Provide the [X, Y] coordinate of the cell's center where the given text is located.  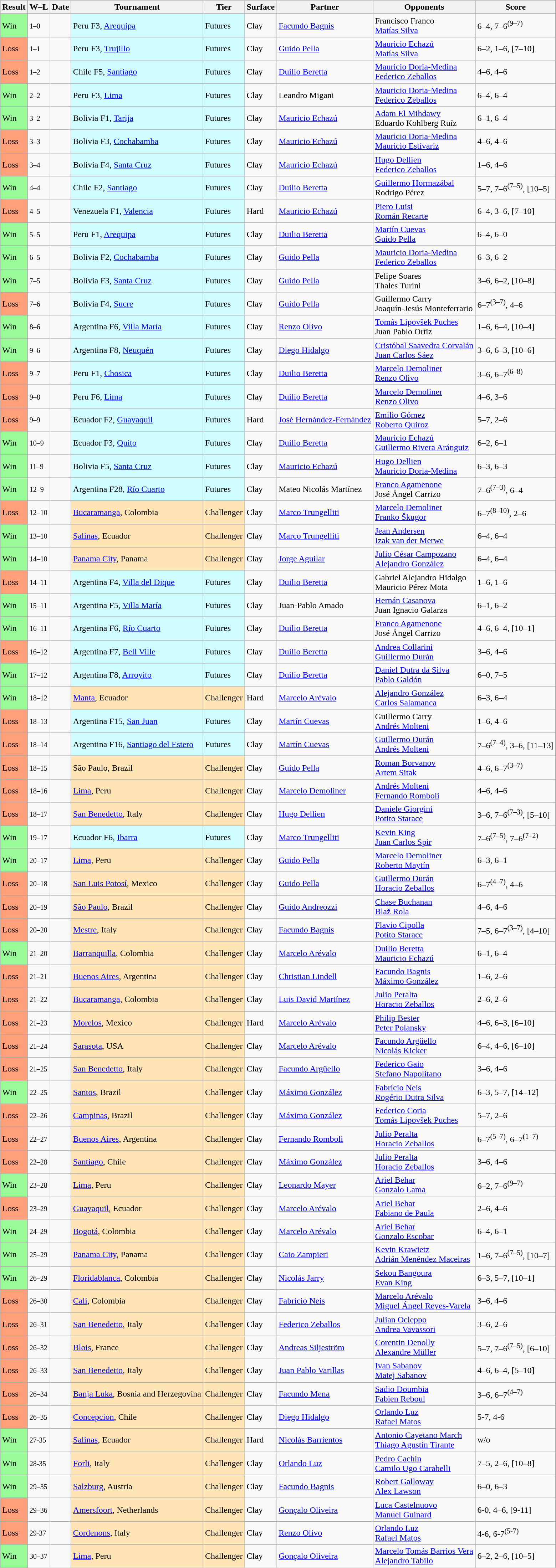
3–6, 6–7(4–7) [516, 1394]
29–35 [39, 1486]
26–35 [39, 1417]
4–6, 3–6 [516, 396]
Bolivia F4, Santa Cruz [137, 165]
5-7, 4-6 [516, 1417]
6–2, 7–6(9–7) [516, 1185]
Ariel Behar Gonzalo Escobar [424, 1231]
4–6, 6–4, [10–1] [516, 628]
Julio César Campozano Alejandro González [424, 559]
Mestre, Italy [137, 930]
Marcelo Tomás Barrios Vera Alejandro Tabilo [424, 1556]
Opponents [424, 7]
23–29 [39, 1208]
5–7, 7–6(7–5), [6–10] [516, 1347]
Argentina F8, Arroyito [137, 675]
7–6(7–5), 7–6(7–2) [516, 837]
Kevin Krawietz Adrián Menéndez Maceiras [424, 1255]
24–29 [39, 1231]
6–4, 6–1 [516, 1231]
14–11 [39, 582]
4–6, 6–7(3–7) [516, 768]
26–30 [39, 1301]
Fabrício Neis Rogério Dutra Silva [424, 1092]
3–6, 6–2, [10–8] [516, 280]
Facundo Bagnis Máximo González [424, 976]
19–17 [39, 837]
29–36 [39, 1510]
Argentina F8, Neuquén [137, 350]
Date [61, 7]
Bolivia F2, Cochabamba [137, 257]
1–6, 7–6(7–5), [10–7] [516, 1255]
26–33 [39, 1370]
5–7, 7–6(7–5), [10–5] [516, 187]
W–L [39, 7]
21–21 [39, 976]
1–1 [39, 48]
18–14 [39, 744]
Facundo Argüello Nicolás Kicker [424, 1046]
Forli, Italy [137, 1464]
José Hernández-Fernández [325, 420]
6–7(8–10), 2–6 [516, 513]
Guillermo Carry Joaquín-Jesús Monteferrario [424, 304]
Peru F3, Trujillo [137, 48]
20–19 [39, 907]
10–9 [39, 443]
7–5 [39, 280]
Roman Borvanov Artem Sitak [424, 768]
Guillermo Carry Andrés Molteni [424, 721]
Amersfoort, Netherlands [137, 1510]
28-35 [39, 1464]
Emilio Gómez Roberto Quiroz [424, 420]
Campinas, Brazil [137, 1116]
Score [516, 7]
Marcelo Arévalo Miguel Ángel Reyes-Varela [424, 1301]
Leonardo Mayer [325, 1185]
Hugo Dellien [325, 814]
21–22 [39, 999]
13–10 [39, 535]
Bolivia F5, Santa Cruz [137, 466]
Result [14, 7]
6–3, 5–7, [10–1] [516, 1277]
20–20 [39, 930]
w/o [516, 1440]
Bolivia F4, Sucre [137, 304]
6–0, 6–3 [516, 1486]
Floridablanca, Colombia [137, 1277]
Pedro Cachin Camilo Ugo Carabelli [424, 1464]
Luis David Martínez [325, 999]
22–28 [39, 1162]
6–7(4–7), 4–6 [516, 883]
Felipe Soares Thales Turini [424, 280]
Marcelo Demoliner Franko Škugor [424, 513]
Hugo Dellien Federico Zeballos [424, 165]
Flavio Cipolla Potito Starace [424, 930]
14–10 [39, 559]
Jean Andersen Izak van der Merwe [424, 535]
Ecuador F3, Quito [137, 443]
6–3, 6–1 [516, 860]
1–0 [39, 26]
Bolivia F1, Tarija [137, 118]
6–7(5–7), 6–7(1–7) [516, 1138]
Christian Lindell [325, 976]
6–4, 6–0 [516, 234]
21–25 [39, 1069]
Peru F3, Arequipa [137, 26]
7–5, 6–7(3–7), [4–10] [516, 930]
Argentina F6, Villa María [137, 327]
Francisco Franco Matías Silva [424, 26]
6–4, 4–6, [6–10] [516, 1046]
22–26 [39, 1116]
2–2 [39, 95]
Andreas Siljeström [325, 1347]
Banja Luka, Bosnia and Herzegovina [137, 1394]
Antonio Cayetano March Thiago Agustín Tirante [424, 1440]
Guayaquil, Ecuador [137, 1208]
Manta, Ecuador [137, 698]
4–5 [39, 211]
Leandro Migani [325, 95]
3–6, 7–6(7–3), [5–10] [516, 814]
Orlando Luz [325, 1464]
23–28 [39, 1185]
Bolivia F3, Cochabamba [137, 141]
3–2 [39, 118]
1–6, 6–4, [10–4] [516, 327]
Philip Bester Peter Polansky [424, 1022]
Federico Gaio Stefano Napolitano [424, 1069]
20–17 [39, 860]
26–29 [39, 1277]
25–29 [39, 1255]
Ariel Behar Gonzalo Lama [424, 1185]
Cordenons, Italy [137, 1533]
Partner [325, 7]
Santos, Brazil [137, 1092]
Martín Cuevas Guido Pella [424, 234]
Sadio Doumbia Fabien Reboul [424, 1394]
6–1, 6–2 [516, 605]
Argentina F16, Santiago del Estero [137, 744]
15–11 [39, 605]
Adam El Mihdawy Eduardo Kohlberg Ruíz [424, 118]
9–7 [39, 374]
Cristóbal Saavedra Corvalán Juan Carlos Sáez [424, 350]
Nicolás Barrientos [325, 1440]
Ecuador F2, Guayaquil [137, 420]
Cali, Colombia [137, 1301]
Guido Andreozzi [325, 907]
Argentina F15, San Juan [137, 721]
26–32 [39, 1347]
Fabrício Neis [325, 1301]
5–5 [39, 234]
6–3, 6–2 [516, 257]
Santiago, Chile [137, 1162]
Mateo Nicolás Martínez [325, 489]
29-37 [39, 1533]
Peru F3, Lima [137, 95]
Chile F2, Santiago [137, 187]
30–37 [39, 1556]
6–3, 6–3 [516, 466]
Chile F5, Santiago [137, 72]
Corentin Denolly Alexandre Müller [424, 1347]
Ariel Behar Fabiano de Paula [424, 1208]
6–5 [39, 257]
Tier [224, 7]
Federico Coria Tomás Lipovšek Puches [424, 1116]
16–12 [39, 652]
7–6 [39, 304]
Venezuela F1, Valencia [137, 211]
20–18 [39, 883]
Jorge Aguilar [325, 559]
3–6, 6–7(6–8) [516, 374]
18–12 [39, 698]
Kevin King Juan Carlos Spir [424, 837]
12–10 [39, 513]
6–2, 2–6, [10–5] [516, 1556]
Ecuador F6, Ibarra [137, 837]
Hernán Casanova Juan Ignacio Galarza [424, 605]
Morelos, Mexico [137, 1022]
18–13 [39, 721]
9–9 [39, 420]
6–0, 7–5 [516, 675]
Guillermo Hormazábal Rodrigo Pérez [424, 187]
7–6(7–3), 6–4 [516, 489]
Bolivia F3, Santa Cruz [137, 280]
Peru F6, Lima [137, 396]
22–25 [39, 1092]
Barranquilla, Colombia [137, 953]
4–4 [39, 187]
Concepcion, Chile [137, 1417]
Federico Zeballos [325, 1324]
Guillermo Durán Horacio Zeballos [424, 883]
21–20 [39, 953]
Marcelo Demoliner Roberto Maytín [424, 860]
Fernando Romboli [325, 1138]
4-6, 6-7(5-7) [516, 1533]
Surface [261, 7]
22–27 [39, 1138]
6–4, 3–6, [7–10] [516, 211]
Facundo Argüello [325, 1069]
Argentina F4, Villa del Dique [137, 582]
Luca Castelnuovo Manuel Guinard [424, 1510]
3–6, 2–6 [516, 1324]
Robert Galloway Alex Lawson [424, 1486]
6-0, 4–6, [9-11] [516, 1510]
Argentina F7, Bell Ville [137, 652]
Guillermo Durán Andrés Molteni [424, 744]
Ivan Sabanov Matej Sabanov [424, 1370]
4–6, 6–3, [6–10] [516, 1022]
17–12 [39, 675]
1–6, 1–6 [516, 582]
18–15 [39, 768]
Mauricio Doria-Medina Mauricio Estívariz [424, 141]
Blois, France [137, 1347]
Peru F1, Chosica [137, 374]
16–11 [39, 628]
18–17 [39, 814]
Argentina F6, Río Cuarto [137, 628]
Tournament [137, 7]
8–6 [39, 327]
11–9 [39, 466]
Salzburg, Austria [137, 1486]
Julian Ocleppo Andrea Vavassori [424, 1324]
3–6, 6–3, [10–6] [516, 350]
Peru F1, Arequipa [137, 234]
Piero Luisi Román Recarte [424, 211]
Hugo Dellien Mauricio Doria-Medina [424, 466]
21–23 [39, 1022]
Nicolás Jarry [325, 1277]
9–6 [39, 350]
Daniel Dutra da Silva Pablo Galdón [424, 675]
Juan Pablo Varillas [325, 1370]
3–4 [39, 165]
Gabriel Alejandro Hidalgo Mauricio Pérez Mota [424, 582]
Facundo Mena [325, 1394]
9–8 [39, 396]
2–6, 4–6 [516, 1208]
Bogotá, Colombia [137, 1231]
3–3 [39, 141]
Mauricio Echazú Matías Silva [424, 48]
Marcelo Demoliner [325, 791]
18–16 [39, 791]
Juan-Pablo Amado [325, 605]
2–6, 2–6 [516, 999]
6–3, 6–4 [516, 698]
6–3, 5–7, [14–12] [516, 1092]
Caio Zampieri [325, 1255]
7–5, 2–6, [10–8] [516, 1464]
6–7(3–7), 4–6 [516, 304]
Andrea Collarini Guillermo Durán [424, 652]
7–6(7–4), 3–6, [11–13] [516, 744]
Argentina F5, Villa María [137, 605]
Sekou Bangoura Evan King [424, 1277]
21–24 [39, 1046]
Mauricio Echazú Guillermo Rivera Aránguiz [424, 443]
Alejandro González Carlos Salamanca [424, 698]
Duilio Beretta Mauricio Echazú [424, 953]
Andrés Molteni Fernando Romboli [424, 791]
Chase Buchanan Blaž Rola [424, 907]
6–2, 1–6, [7–10] [516, 48]
26–34 [39, 1394]
6–4, 7–6(9–7) [516, 26]
1–6, 2–6 [516, 976]
27-35 [39, 1440]
12–9 [39, 489]
6–2, 6–1 [516, 443]
Sarasota, USA [137, 1046]
4–6, 6–4, [5–10] [516, 1370]
San Luis Potosí, Mexico [137, 883]
Daniele Giorgini Potito Starace [424, 814]
1–2 [39, 72]
Tomás Lipovšek Puches Juan Pablo Ortiz [424, 327]
Argentina F28, Río Cuarto [137, 489]
26–31 [39, 1324]
